From the cell containing the given text, extract its center point as [x, y] coordinate. 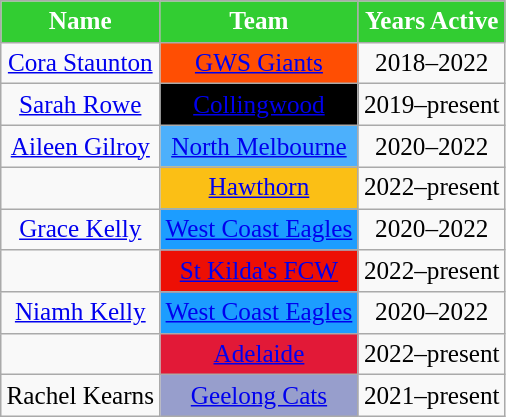
Niamh Kelly [80, 313]
Geelong Cats [259, 396]
Years Active [432, 22]
Team [259, 22]
Hawthorn [259, 188]
2018–2022 [432, 63]
Rachel Kearns [80, 396]
2019–present [432, 105]
St Kilda's FCW [259, 271]
Adelaide [259, 354]
2021–present [432, 396]
Grace Kelly [80, 229]
Collingwood [259, 105]
GWS Giants [259, 63]
Aileen Gilroy [80, 146]
North Melbourne [259, 146]
Sarah Rowe [80, 105]
Cora Staunton [80, 63]
Name [80, 22]
